Pinpoint the cell where the given text exists, returning its (X, Y) midpoint coordinate. 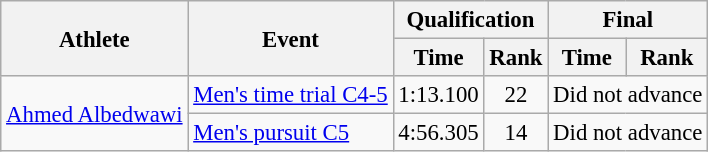
1:13.100 (438, 95)
Men's time trial C4-5 (290, 95)
Men's pursuit C5 (290, 133)
Event (290, 38)
4:56.305 (438, 133)
14 (516, 133)
Qualification (470, 20)
22 (516, 95)
Final (628, 20)
Ahmed Albedwawi (94, 114)
Athlete (94, 38)
